From the cell containing the given text, extract its center point as (x, y) coordinate. 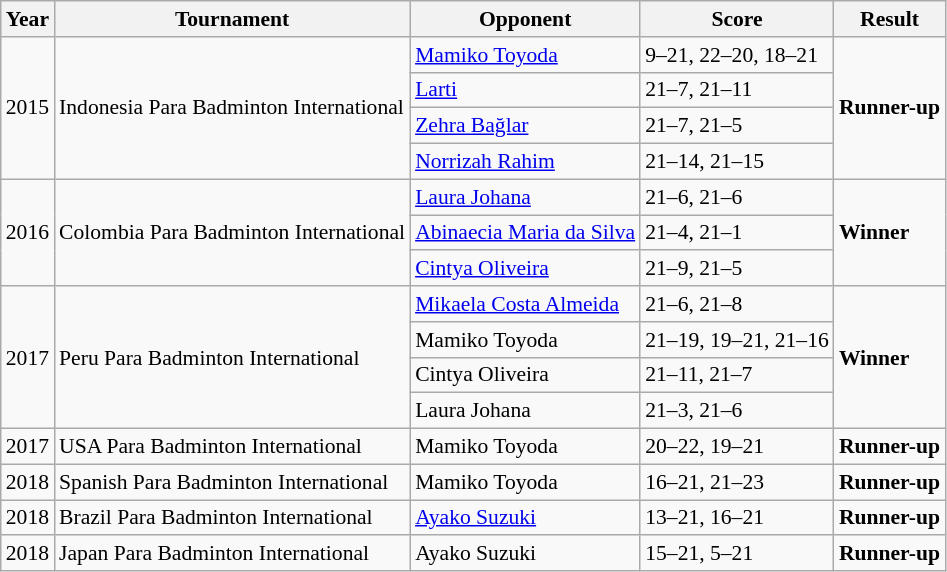
16–21, 21–23 (737, 482)
Peru Para Badminton International (232, 357)
20–22, 19–21 (737, 447)
21–7, 21–5 (737, 126)
Larti (525, 90)
Opponent (525, 19)
21–9, 21–5 (737, 269)
2016 (28, 232)
15–21, 5–21 (737, 554)
Score (737, 19)
Mikaela Costa Almeida (525, 304)
Japan Para Badminton International (232, 554)
13–21, 16–21 (737, 518)
Tournament (232, 19)
21–4, 21–1 (737, 233)
Norrizah Rahim (525, 162)
2015 (28, 108)
21–7, 21–11 (737, 90)
Spanish Para Badminton International (232, 482)
21–6, 21–6 (737, 197)
Year (28, 19)
Indonesia Para Badminton International (232, 108)
USA Para Badminton International (232, 447)
21–19, 19–21, 21–16 (737, 340)
Abinaecia Maria da Silva (525, 233)
Result (890, 19)
21–6, 21–8 (737, 304)
Brazil Para Badminton International (232, 518)
21–14, 21–15 (737, 162)
9–21, 22–20, 18–21 (737, 55)
Colombia Para Badminton International (232, 232)
21–11, 21–7 (737, 375)
Zehra Bağlar (525, 126)
21–3, 21–6 (737, 411)
